Detect which cell encompasses the target text, then output its [X, Y] center coordinate. 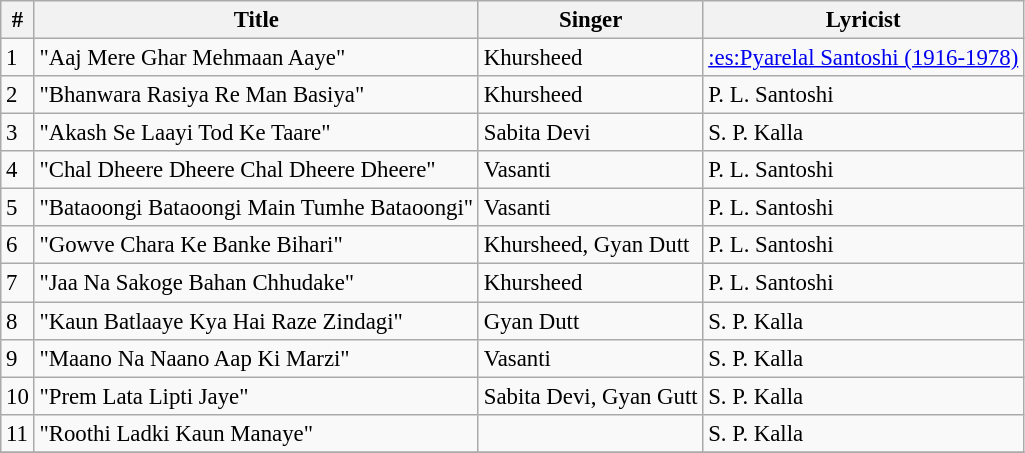
1 [18, 58]
4 [18, 170]
7 [18, 283]
"Jaa Na Sakoge Bahan Chhudake" [256, 283]
10 [18, 396]
"Aaj Mere Ghar Mehmaan Aaye" [256, 58]
# [18, 20]
"Gowve Chara Ke Banke Bihari" [256, 245]
2 [18, 95]
11 [18, 433]
Title [256, 20]
3 [18, 133]
"Bhanwara Rasiya Re Man Basiya" [256, 95]
5 [18, 208]
"Roothi Ladki Kaun Manaye" [256, 433]
8 [18, 321]
Khursheed, Gyan Dutt [590, 245]
6 [18, 245]
:es:Pyarelal Santoshi (1916-1978) [864, 58]
"Chal Dheere Dheere Chal Dheere Dheere" [256, 170]
Singer [590, 20]
Sabita Devi, Gyan Gutt [590, 396]
Sabita Devi [590, 133]
"Bataoongi Bataoongi Main Tumhe Bataoongi" [256, 208]
Lyricist [864, 20]
9 [18, 358]
"Maano Na Naano Aap Ki Marzi" [256, 358]
Gyan Dutt [590, 321]
"Prem Lata Lipti Jaye" [256, 396]
"Akash Se Laayi Tod Ke Taare" [256, 133]
"Kaun Batlaaye Kya Hai Raze Zindagi" [256, 321]
